From the cell containing the given text, extract its center point as [x, y] coordinate. 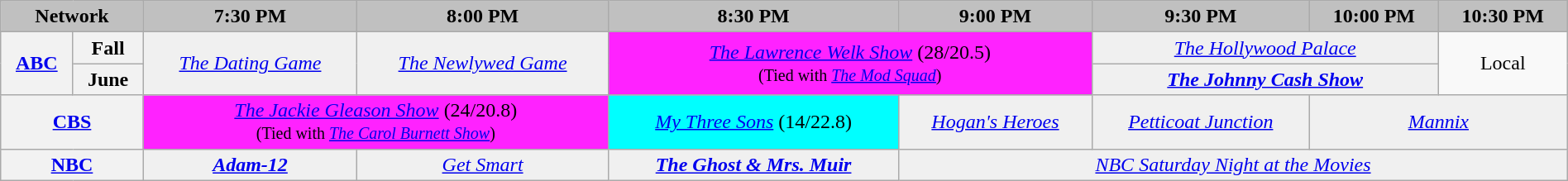
NBC Saturday Night at the Movies [1233, 164]
Network [72, 17]
NBC [72, 164]
Hogan's Heroes [996, 122]
Fall [108, 48]
Local [1503, 64]
Mannix [1438, 122]
8:00 PM [483, 17]
Get Smart [483, 164]
June [108, 79]
Adam-12 [250, 164]
CBS [72, 122]
My Three Sons (14/22.8) [753, 122]
The Lawrence Welk Show (28/20.5)(Tied with The Mod Squad) [850, 64]
8:30 PM [753, 17]
The Johnny Cash Show [1265, 79]
The Dating Game [250, 64]
9:30 PM [1201, 17]
The Newlywed Game [483, 64]
7:30 PM [250, 17]
Petticoat Junction [1201, 122]
The Jackie Gleason Show (24/20.8)(Tied with The Carol Burnett Show) [375, 122]
9:00 PM [996, 17]
The Hollywood Palace [1265, 48]
ABC [36, 64]
10:30 PM [1503, 17]
10:00 PM [1374, 17]
The Ghost & Mrs. Muir [753, 164]
